Pinpoint the cell where the given text exists, returning its [X, Y] midpoint coordinate. 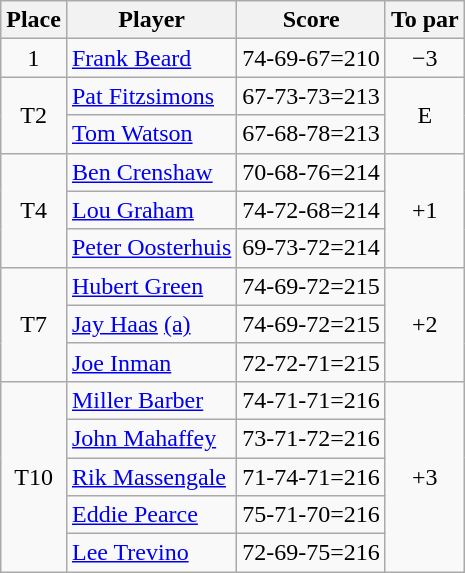
Lee Trevino [151, 553]
To par [424, 20]
Lou Graham [151, 210]
1 [34, 58]
−3 [424, 58]
Jay Haas (a) [151, 324]
Place [34, 20]
T10 [34, 476]
Eddie Pearce [151, 515]
Tom Watson [151, 134]
T4 [34, 210]
Peter Oosterhuis [151, 248]
Frank Beard [151, 58]
74-72-68=214 [312, 210]
Player [151, 20]
73-71-72=216 [312, 438]
71-74-71=216 [312, 477]
Pat Fitzsimons [151, 96]
Miller Barber [151, 400]
Ben Crenshaw [151, 172]
72-72-71=215 [312, 362]
Rik Massengale [151, 477]
70-68-76=214 [312, 172]
Score [312, 20]
67-73-73=213 [312, 96]
74-69-67=210 [312, 58]
67-68-78=213 [312, 134]
T7 [34, 324]
75-71-70=216 [312, 515]
John Mahaffey [151, 438]
E [424, 115]
+1 [424, 210]
+2 [424, 324]
74-71-71=216 [312, 400]
69-73-72=214 [312, 248]
Hubert Green [151, 286]
T2 [34, 115]
Joe Inman [151, 362]
72-69-75=216 [312, 553]
+3 [424, 476]
